Capture the cell that displays the provided text and extract its [X, Y] central coordinate. 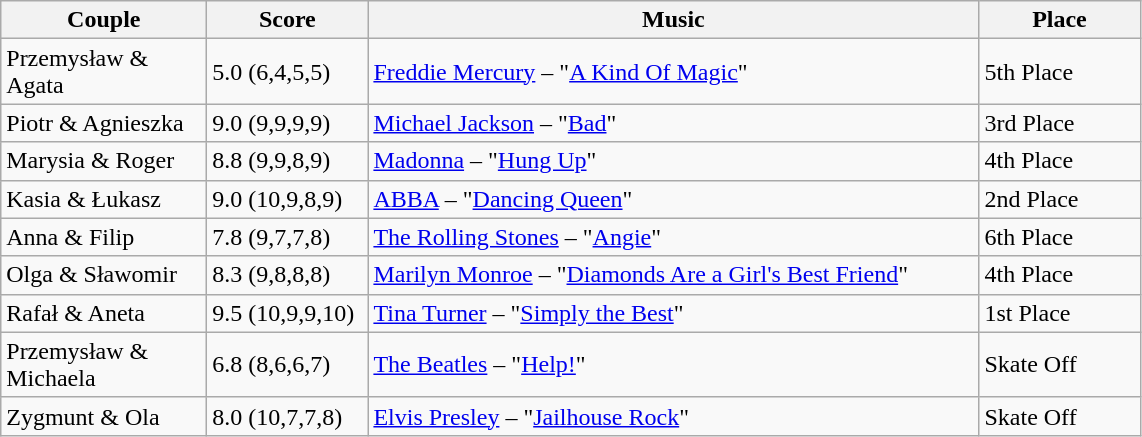
9.5 (10,9,9,10) [288, 313]
Score [288, 20]
8.3 (9,8,8,8) [288, 275]
Elvis Presley – "Jailhouse Rock" [674, 416]
1st Place [1060, 313]
Przemysław & Michaela [104, 364]
Kasia & Łukasz [104, 199]
9.0 (9,9,9,9) [288, 123]
Zygmunt & Ola [104, 416]
Place [1060, 20]
Madonna – "Hung Up" [674, 161]
Rafał & Aneta [104, 313]
5th Place [1060, 72]
Music [674, 20]
The Beatles – "Help!" [674, 364]
2nd Place [1060, 199]
Freddie Mercury – "A Kind Of Magic" [674, 72]
Marysia & Roger [104, 161]
6th Place [1060, 237]
9.0 (10,9,8,9) [288, 199]
Anna & Filip [104, 237]
8.0 (10,7,7,8) [288, 416]
6.8 (8,6,6,7) [288, 364]
Piotr & Agnieszka [104, 123]
ABBA – "Dancing Queen" [674, 199]
Marilyn Monroe – "Diamonds Are a Girl's Best Friend" [674, 275]
3rd Place [1060, 123]
Tina Turner – "Simply the Best" [674, 313]
Olga & Sławomir [104, 275]
8.8 (9,9,8,9) [288, 161]
Przemysław & Agata [104, 72]
Couple [104, 20]
Michael Jackson – "Bad" [674, 123]
7.8 (9,7,7,8) [288, 237]
5.0 (6,4,5,5) [288, 72]
The Rolling Stones – "Angie" [674, 237]
